Extract the (X, Y) coordinate from the center of the cell holding the provided text.  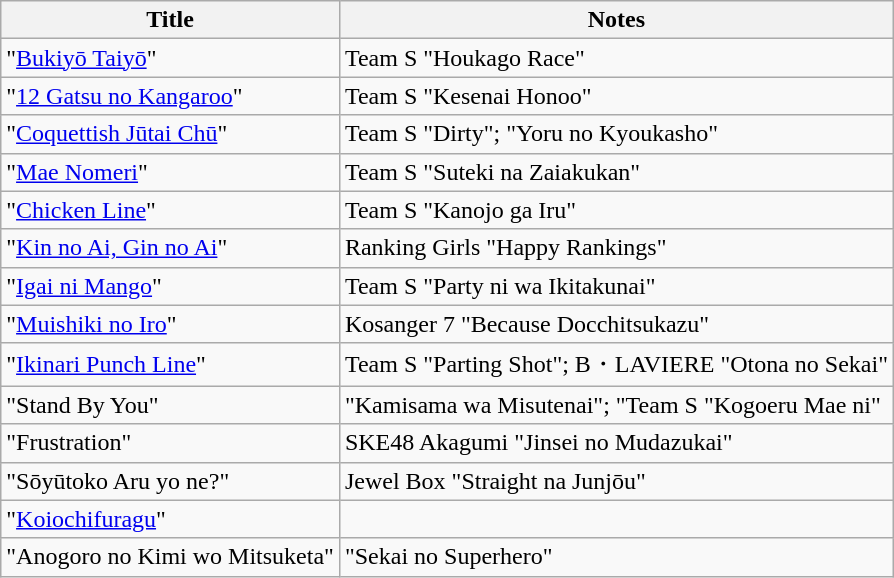
"Frustration" (170, 443)
Team S "Suteki na Zaiakukan" (616, 172)
Team S "Parting Shot"; B・LAVIERE "Otona no Sekai" (616, 364)
Team S "Houkago Race" (616, 58)
"Coquettish Jūtai Chū" (170, 134)
Team S "Dirty"; "Yoru no Kyoukasho" (616, 134)
SKE48 Akagumi "Jinsei no Mudazukai" (616, 443)
Title (170, 20)
Kosanger 7 "Because Docchitsukazu" (616, 324)
"Mae Nomeri" (170, 172)
Team S "Kanojo ga Iru" (616, 210)
Notes (616, 20)
"Igai ni Mango" (170, 286)
"Muishiki no Iro" (170, 324)
"Kin no Ai, Gin no Ai" (170, 248)
Team S "Kesenai Honoo" (616, 96)
Ranking Girls "Happy Rankings" (616, 248)
"Sōyūtoko Aru yo ne?" (170, 481)
"Chicken Line" (170, 210)
"Kamisama wa Misutenai"; "Team S "Kogoeru Mae ni" (616, 405)
"Anogoro no Kimi wo Mitsuketa" (170, 557)
"Stand By You" (170, 405)
"Ikinari Punch Line" (170, 364)
Jewel Box "Straight na Junjōu" (616, 481)
"12 Gatsu no Kangaroo" (170, 96)
"Bukiyō Taiyō" (170, 58)
"Koiochifuragu" (170, 519)
"Sekai no Superhero" (616, 557)
Team S "Party ni wa Ikitakunai" (616, 286)
